Search for the cell housing the specified text and yield its [X, Y] center coordinate. 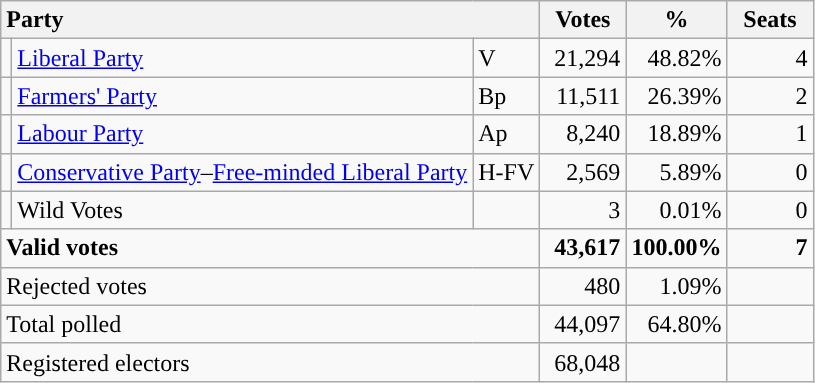
0.01% [676, 210]
48.82% [676, 58]
100.00% [676, 248]
Bp [506, 96]
11,511 [583, 96]
44,097 [583, 324]
Valid votes [270, 248]
43,617 [583, 248]
Labour Party [242, 134]
Total polled [270, 324]
Wild Votes [242, 210]
68,048 [583, 362]
Conservative Party–Free-minded Liberal Party [242, 172]
7 [770, 248]
Seats [770, 20]
Ap [506, 134]
2 [770, 96]
Votes [583, 20]
Liberal Party [242, 58]
Farmers' Party [242, 96]
5.89% [676, 172]
1.09% [676, 286]
18.89% [676, 134]
% [676, 20]
Registered electors [270, 362]
2,569 [583, 172]
H-FV [506, 172]
8,240 [583, 134]
480 [583, 286]
Party [270, 20]
3 [583, 210]
1 [770, 134]
64.80% [676, 324]
Rejected votes [270, 286]
26.39% [676, 96]
4 [770, 58]
V [506, 58]
21,294 [583, 58]
